Scan for the cell matching the given text and deliver its [x, y] coordinate at center. 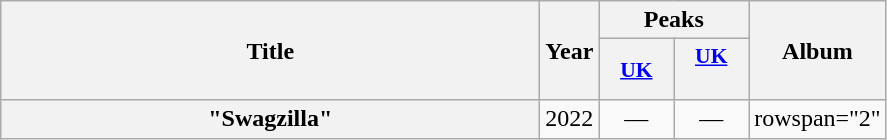
Title [270, 50]
Album [818, 50]
"Swagzilla" [270, 119]
Peaks [674, 20]
rowspan="2" [818, 119]
2022 [570, 119]
Year [570, 50]
